Detect which cell encompasses the target text, then output its (X, Y) center coordinate. 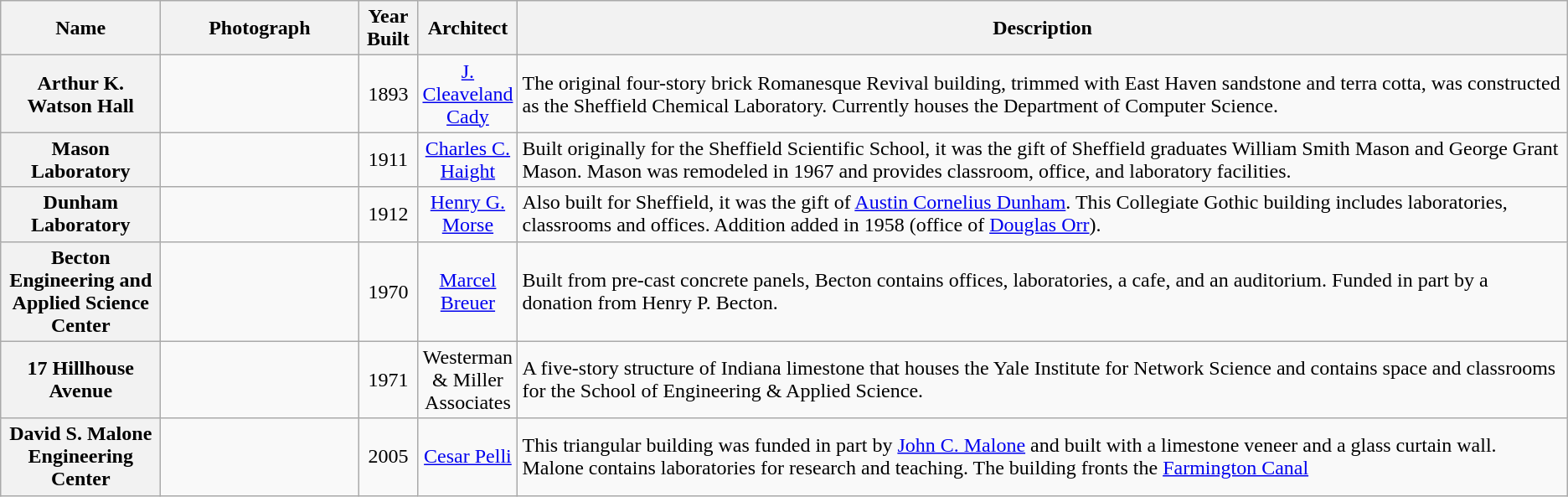
Description (1042, 28)
Dunham Laboratory (80, 215)
J. Cleaveland Cady (467, 94)
Architect (467, 28)
Photograph (260, 28)
2005 (389, 457)
1970 (389, 292)
1893 (389, 94)
Arthur K. Watson Hall (80, 94)
1912 (389, 215)
Henry G. Morse (467, 215)
Becton Engineering and Applied Science Center (80, 292)
Name (80, 28)
17 Hillhouse Avenue (80, 380)
David S. Malone Engineering Center (80, 457)
1971 (389, 380)
Cesar Pelli (467, 457)
1911 (389, 159)
Westerman & Miller Associates (467, 380)
Year Built (389, 28)
Mason Laboratory (80, 159)
Marcel Breuer (467, 292)
Charles C. Haight (467, 159)
